Scan for the cell matching the given text and deliver its [x, y] coordinate at center. 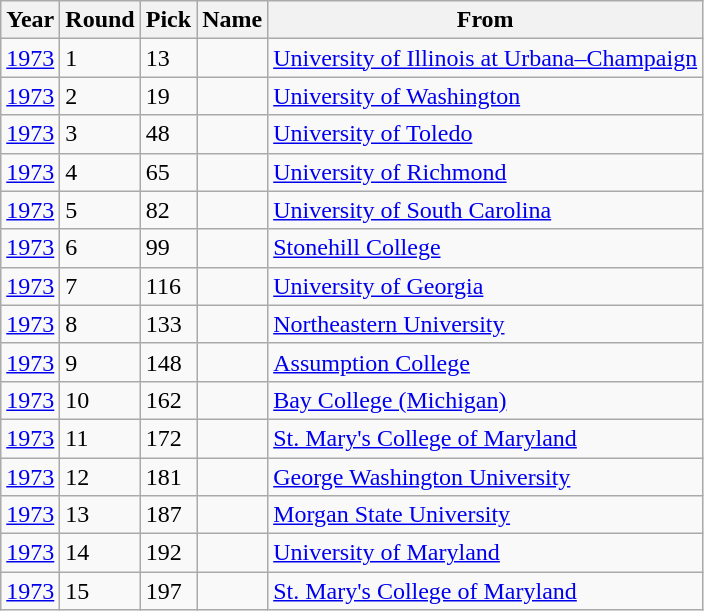
6 [100, 248]
181 [168, 477]
116 [168, 286]
192 [168, 553]
187 [168, 515]
Pick [168, 20]
George Washington University [486, 477]
11 [100, 438]
10 [100, 400]
Round [100, 20]
172 [168, 438]
15 [100, 591]
4 [100, 172]
3 [100, 134]
Name [232, 20]
From [486, 20]
Bay College (Michigan) [486, 400]
Assumption College [486, 362]
197 [168, 591]
12 [100, 477]
University of Illinois at Urbana–Champaign [486, 58]
Stonehill College [486, 248]
University of Richmond [486, 172]
162 [168, 400]
82 [168, 210]
14 [100, 553]
65 [168, 172]
133 [168, 324]
9 [100, 362]
48 [168, 134]
19 [168, 96]
University of Toledo [486, 134]
Year [30, 20]
University of Georgia [486, 286]
148 [168, 362]
University of South Carolina [486, 210]
1 [100, 58]
99 [168, 248]
Northeastern University [486, 324]
University of Maryland [486, 553]
5 [100, 210]
8 [100, 324]
7 [100, 286]
2 [100, 96]
Morgan State University [486, 515]
University of Washington [486, 96]
